Find where the given text appears and provide that cell's center as [x, y] coordinate. 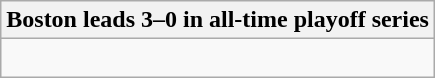
Boston leads 3–0 in all-time playoff series [218, 20]
